Return [X, Y] of the center of cell containing provided text 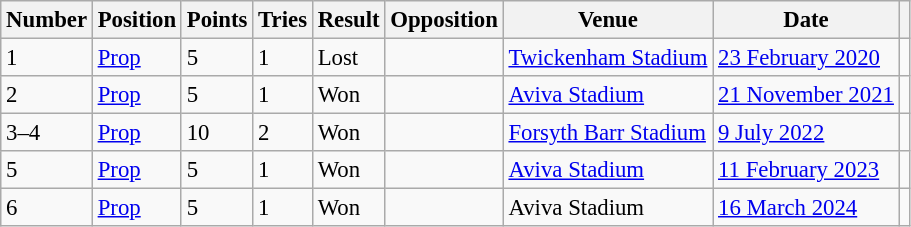
3–4 [47, 133]
Venue [608, 20]
9 July 2022 [806, 133]
Opposition [444, 20]
Number [47, 20]
16 March 2024 [806, 208]
Points [216, 20]
23 February 2020 [806, 58]
Result [348, 20]
10 [216, 133]
6 [47, 208]
21 November 2021 [806, 95]
Twickenham Stadium [608, 58]
Tries [283, 20]
11 February 2023 [806, 170]
Position [136, 20]
Lost [348, 58]
Forsyth Barr Stadium [608, 133]
Date [806, 20]
